Find where the given text appears and provide that cell's center as [x, y] coordinate. 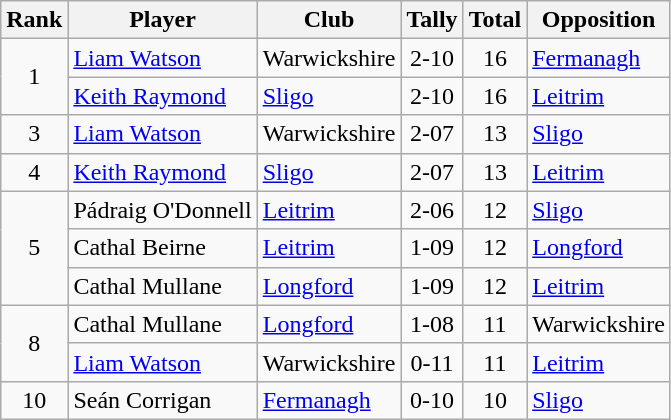
Seán Corrigan [162, 400]
Player [162, 20]
2-06 [432, 210]
8 [34, 343]
Tally [432, 20]
0-11 [432, 362]
5 [34, 248]
1-08 [432, 324]
Total [495, 20]
3 [34, 134]
Club [329, 20]
Opposition [599, 20]
Pádraig O'Donnell [162, 210]
1 [34, 77]
4 [34, 172]
0-10 [432, 400]
Cathal Beirne [162, 248]
Rank [34, 20]
